Locate the cell with the specified text and output its (x, y) center coordinate. 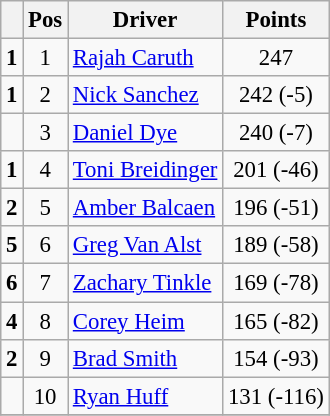
240 (-7) (276, 133)
Pos (46, 20)
Daniel Dye (146, 133)
3 (46, 133)
Corey Heim (146, 321)
Rajah Caruth (146, 58)
10 (46, 396)
Amber Balcaen (146, 208)
154 (-93) (276, 358)
7 (46, 283)
169 (-78) (276, 283)
242 (-5) (276, 95)
Greg Van Alst (146, 245)
Nick Sanchez (146, 95)
131 (-116) (276, 396)
Toni Breidinger (146, 170)
196 (-51) (276, 208)
165 (-82) (276, 321)
8 (46, 321)
Driver (146, 20)
247 (276, 58)
Brad Smith (146, 358)
Points (276, 20)
Zachary Tinkle (146, 283)
201 (-46) (276, 170)
9 (46, 358)
Ryan Huff (146, 396)
189 (-58) (276, 245)
